Locate the cell with the specified text and output its [x, y] center coordinate. 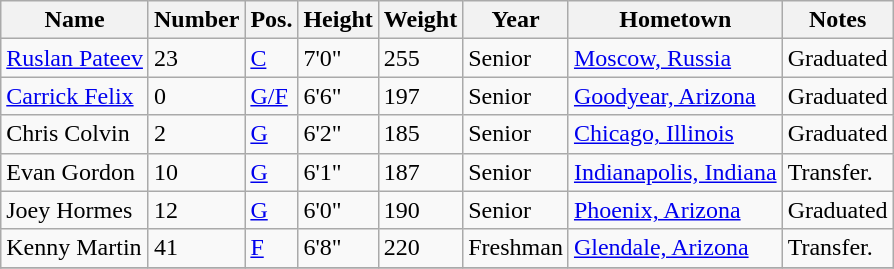
Goodyear, Arizona [675, 96]
Weight [420, 20]
Notes [838, 20]
7'0" [338, 58]
Pos. [272, 20]
185 [420, 134]
Year [516, 20]
Glendale, Arizona [675, 248]
6'8" [338, 248]
12 [196, 210]
Number [196, 20]
6'0" [338, 210]
6'2" [338, 134]
F [272, 248]
6'1" [338, 172]
Joey Hormes [75, 210]
23 [196, 58]
Hometown [675, 20]
220 [420, 248]
Moscow, Russia [675, 58]
Height [338, 20]
Phoenix, Arizona [675, 210]
Chris Colvin [75, 134]
G/F [272, 96]
Kenny Martin [75, 248]
2 [196, 134]
Evan Gordon [75, 172]
Chicago, Illinois [675, 134]
187 [420, 172]
Indianapolis, Indiana [675, 172]
255 [420, 58]
Carrick Felix [75, 96]
190 [420, 210]
Freshman [516, 248]
0 [196, 96]
6'6" [338, 96]
Name [75, 20]
C [272, 58]
Ruslan Pateev [75, 58]
10 [196, 172]
41 [196, 248]
197 [420, 96]
